Return the (x, y) coordinate for the center point of the cell that contains the specified text.  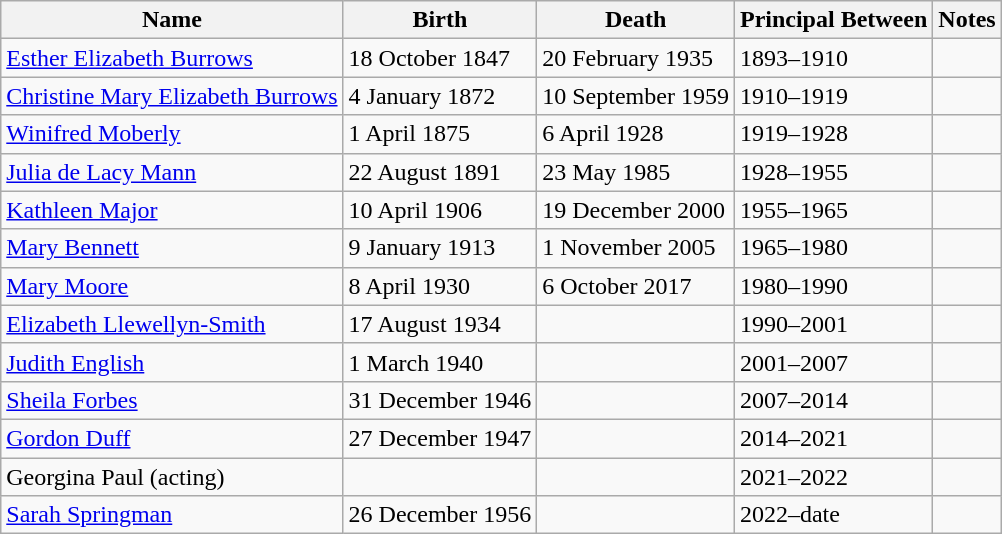
Mary Moore (172, 286)
8 April 1930 (440, 286)
1910–1919 (833, 96)
Sarah Springman (172, 515)
27 December 1947 (440, 438)
Christine Mary Elizabeth Burrows (172, 96)
26 December 1956 (440, 515)
1 November 2005 (636, 248)
2014–2021 (833, 438)
1 March 1940 (440, 362)
Birth (440, 20)
1 April 1875 (440, 134)
Elizabeth Llewellyn-Smith (172, 324)
Kathleen Major (172, 210)
1893–1910 (833, 58)
1928–1955 (833, 172)
10 April 1906 (440, 210)
Sheila Forbes (172, 400)
Winifred Moberly (172, 134)
Principal Between (833, 20)
Esther Elizabeth Burrows (172, 58)
23 May 1985 (636, 172)
1990–2001 (833, 324)
2022–date (833, 515)
2007–2014 (833, 400)
Gordon Duff (172, 438)
Mary Bennett (172, 248)
22 August 1891 (440, 172)
18 October 1847 (440, 58)
Name (172, 20)
20 February 1935 (636, 58)
6 April 1928 (636, 134)
19 December 2000 (636, 210)
10 September 1959 (636, 96)
17 August 1934 (440, 324)
1980–1990 (833, 286)
1919–1928 (833, 134)
Julia de Lacy Mann (172, 172)
Death (636, 20)
2021–2022 (833, 477)
Notes (967, 20)
6 October 2017 (636, 286)
2001–2007 (833, 362)
4 January 1872 (440, 96)
9 January 1913 (440, 248)
Judith English (172, 362)
1965–1980 (833, 248)
Georgina Paul (acting) (172, 477)
1955–1965 (833, 210)
31 December 1946 (440, 400)
